Extract the [X, Y] coordinate from the center of the cell holding the provided text.  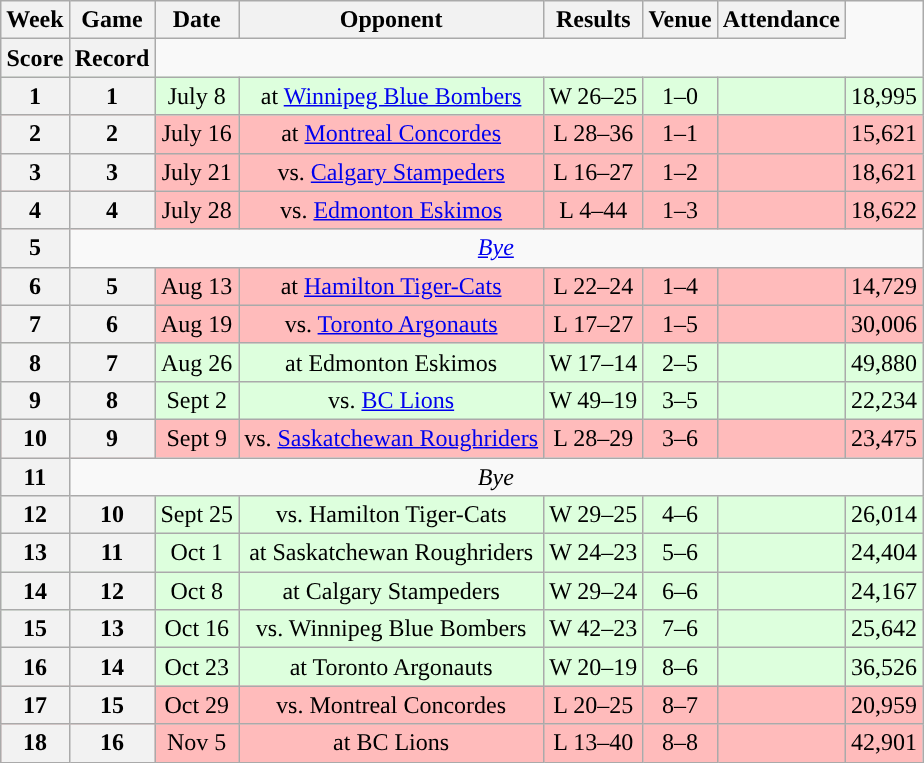
at Hamilton Tiger-Cats [392, 286]
Opponent [392, 20]
7–6 [680, 629]
23,475 [884, 438]
Aug 13 [197, 286]
24,167 [884, 591]
L 17–27 [594, 324]
vs. Winnipeg Blue Bombers [392, 629]
18 [35, 743]
Oct 1 [197, 553]
July 28 [197, 210]
vs. BC Lions [392, 400]
L 28–29 [594, 438]
3–6 [680, 438]
8–6 [680, 667]
Date [197, 20]
W 42–23 [594, 629]
Sept 9 [197, 438]
Venue [680, 20]
2–5 [680, 362]
L 13–40 [594, 743]
Results [594, 20]
1–0 [680, 96]
14,729 [884, 286]
Game [112, 20]
26,014 [884, 515]
Sept 25 [197, 515]
vs. Edmonton Eskimos [392, 210]
Attendance [781, 20]
24,404 [884, 553]
at Edmonton Eskimos [392, 362]
at BC Lions [392, 743]
1–1 [680, 134]
Oct 29 [197, 705]
W 29–25 [594, 515]
vs. Saskatchewan Roughriders [392, 438]
at Toronto Argonauts [392, 667]
6–6 [680, 591]
L 22–24 [594, 286]
L 20–25 [594, 705]
1–2 [680, 172]
22,234 [884, 400]
W 20–19 [594, 667]
Oct 8 [197, 591]
25,642 [884, 629]
5–6 [680, 553]
L 4–44 [594, 210]
1–3 [680, 210]
36,526 [884, 667]
W 26–25 [594, 96]
4–6 [680, 515]
Score [35, 58]
1–5 [680, 324]
Aug 19 [197, 324]
Week [35, 20]
July 21 [197, 172]
at Calgary Stampeders [392, 591]
18,995 [884, 96]
Nov 5 [197, 743]
15,621 [884, 134]
Record [112, 58]
18,622 [884, 210]
W 29–24 [594, 591]
vs. Montreal Concordes [392, 705]
at Montreal Concordes [392, 134]
8–7 [680, 705]
W 17–14 [594, 362]
Aug 26 [197, 362]
1–4 [680, 286]
vs. Toronto Argonauts [392, 324]
Oct 23 [197, 667]
42,901 [884, 743]
Sept 2 [197, 400]
July 8 [197, 96]
W 49–19 [594, 400]
17 [35, 705]
49,880 [884, 362]
L 28–36 [594, 134]
30,006 [884, 324]
at Saskatchewan Roughriders [392, 553]
20,959 [884, 705]
18,621 [884, 172]
vs. Calgary Stampeders [392, 172]
W 24–23 [594, 553]
vs. Hamilton Tiger-Cats [392, 515]
8–8 [680, 743]
3–5 [680, 400]
July 16 [197, 134]
Oct 16 [197, 629]
L 16–27 [594, 172]
at Winnipeg Blue Bombers [392, 96]
